For the text-containing cell, return its midpoint in [x, y] coordinate format. 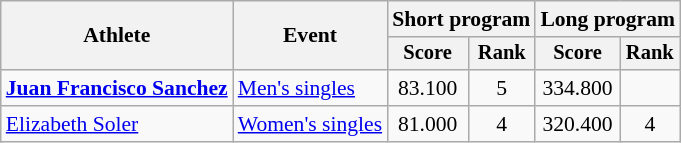
83.100 [428, 88]
Juan Francisco Sanchez [117, 88]
Long program [608, 19]
Men's singles [310, 88]
Women's singles [310, 124]
Event [310, 36]
5 [502, 88]
Elizabeth Soler [117, 124]
320.400 [577, 124]
Short program [461, 19]
334.800 [577, 88]
Athlete [117, 36]
81.000 [428, 124]
